Find where the given text appears and provide that cell's center as [x, y] coordinate. 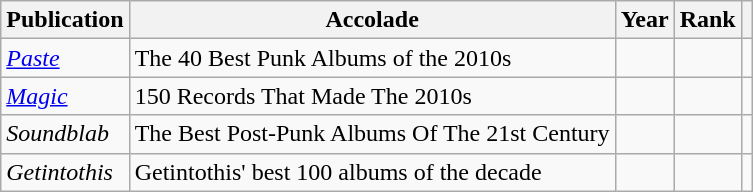
Getintothis' best 100 albums of the decade [372, 172]
Accolade [372, 20]
Paste [65, 58]
The Best Post-Punk Albums Of The 21st Century [372, 134]
The 40 Best Punk Albums of the 2010s [372, 58]
150 Records That Made The 2010s [372, 96]
Year [644, 20]
Magic [65, 96]
Getintothis [65, 172]
Rank [708, 20]
Soundblab [65, 134]
Publication [65, 20]
